Detect which cell encompasses the target text, then output its (X, Y) center coordinate. 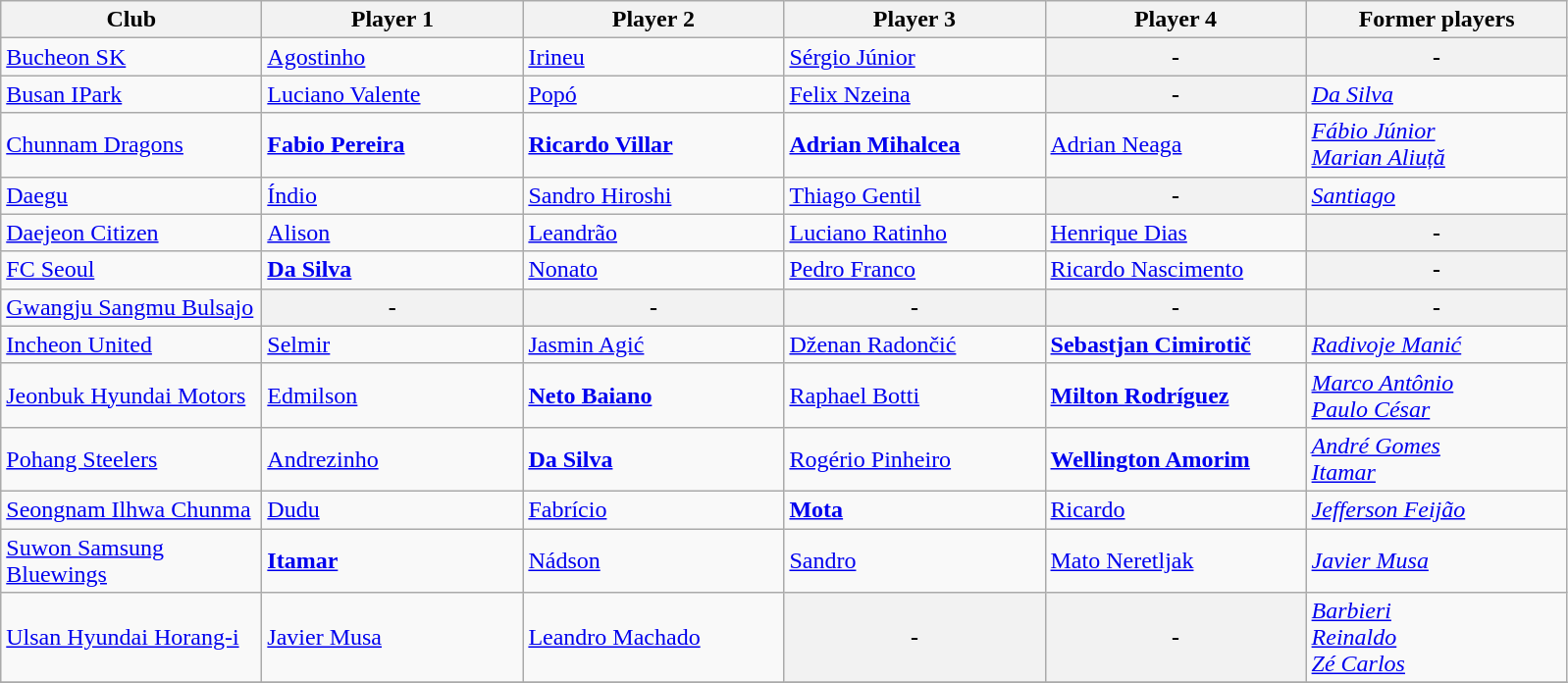
Bucheon SK (131, 57)
Sebastjan Cimirotič (1176, 344)
Sérgio Júnior (915, 57)
Busan IPark (131, 94)
Andrezinho (392, 459)
Ulsan Hyundai Horang-i (131, 638)
André Gomes Itamar (1437, 459)
Club (131, 20)
Sandro (915, 559)
Felix Nzeina (915, 94)
Pohang Steelers (131, 459)
Ricardo Nascimento (1176, 270)
Adrian Neaga (1176, 145)
Daegu (131, 195)
Neto Baiano (653, 394)
Player 1 (392, 20)
Former players (1437, 20)
Nádson (653, 559)
Irineu (653, 57)
Leandrão (653, 233)
Adrian Mihalcea (915, 145)
Luciano Ratinho (915, 233)
Player 2 (653, 20)
Nonato (653, 270)
Fábio Júnior Marian Aliuță (1437, 145)
Agostinho (392, 57)
Player 3 (915, 20)
Radivoje Manić (1437, 344)
Chunnam Dragons (131, 145)
Luciano Valente (392, 94)
Barbieri Reinaldo Zé Carlos (1437, 638)
Rogério Pinheiro (915, 459)
Santiago (1437, 195)
Jeonbuk Hyundai Motors (131, 394)
Gwangju Sangmu Bulsajo (131, 307)
Selmir (392, 344)
Daejeon Citizen (131, 233)
Thiago Gentil (915, 195)
Sandro Hiroshi (653, 195)
FC Seoul (131, 270)
Fabio Pereira (392, 145)
Player 4 (1176, 20)
Índio (392, 195)
Mota (915, 509)
Fabrício (653, 509)
Pedro Franco (915, 270)
Incheon United (131, 344)
Suwon Samsung Bluewings (131, 559)
Seongnam Ilhwa Chunma (131, 509)
Popó (653, 94)
Dženan Radončić (915, 344)
Itamar (392, 559)
Henrique Dias (1176, 233)
Milton Rodríguez (1176, 394)
Edmilson (392, 394)
Mato Neretljak (1176, 559)
Jasmin Agić (653, 344)
Leandro Machado (653, 638)
Alison (392, 233)
Marco Antônio Paulo César (1437, 394)
Ricardo (1176, 509)
Ricardo Villar (653, 145)
Dudu (392, 509)
Jefferson Feijão (1437, 509)
Wellington Amorim (1176, 459)
Raphael Botti (915, 394)
